Search for the cell housing the specified text and yield its [X, Y] center coordinate. 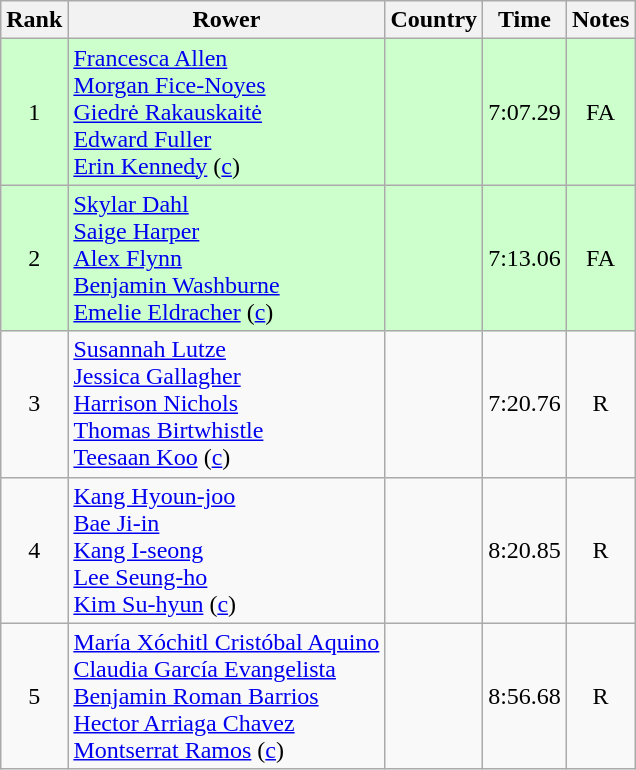
7:07.29 [525, 112]
1 [34, 112]
7:13.06 [525, 258]
Kang Hyoun-jooBae Ji-inKang I-seongLee Seung-hoKim Su-hyun (c) [226, 550]
4 [34, 550]
7:20.76 [525, 404]
Skylar DahlSaige HarperAlex FlynnBenjamin WashburneEmelie Eldracher (c) [226, 258]
Country [434, 20]
3 [34, 404]
Rank [34, 20]
Time [525, 20]
Rower [226, 20]
Francesca AllenMorgan Fice-NoyesGiedrė RakauskaitėEdward FullerErin Kennedy (c) [226, 112]
María Xóchitl Cristóbal AquinoClaudia García EvangelistaBenjamin Roman BarriosHector Arriaga ChavezMontserrat Ramos (c) [226, 696]
5 [34, 696]
8:20.85 [525, 550]
8:56.68 [525, 696]
Susannah LutzeJessica GallagherHarrison NicholsThomas BirtwhistleTeesaan Koo (c) [226, 404]
2 [34, 258]
Notes [600, 20]
